Determine the [x, y] coordinate at the center of the cell enclosing the given text.  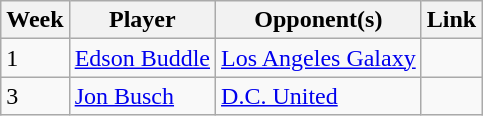
1 [35, 58]
Jon Busch [142, 96]
Opponent(s) [319, 20]
Los Angeles Galaxy [319, 58]
Week [35, 20]
Edson Buddle [142, 58]
Link [451, 20]
Player [142, 20]
3 [35, 96]
D.C. United [319, 96]
